Pinpoint the cell where the given text exists, returning its [X, Y] midpoint coordinate. 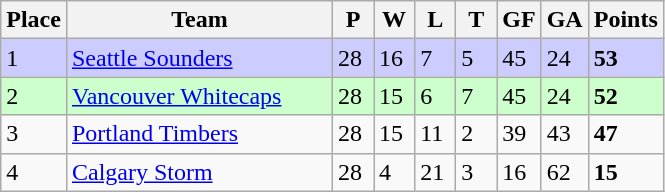
47 [626, 134]
11 [436, 134]
43 [564, 134]
6 [436, 96]
Team [199, 20]
Seattle Sounders [199, 58]
W [394, 20]
T [476, 20]
52 [626, 96]
P [354, 20]
GF [519, 20]
62 [564, 172]
Calgary Storm [199, 172]
L [436, 20]
Vancouver Whitecaps [199, 96]
Place [34, 20]
21 [436, 172]
1 [34, 58]
5 [476, 58]
Portland Timbers [199, 134]
Points [626, 20]
39 [519, 134]
GA [564, 20]
53 [626, 58]
